Pinpoint the cell where the given text exists, returning its (x, y) midpoint coordinate. 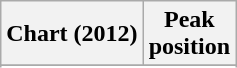
Chart (2012) (72, 34)
Peakposition (189, 34)
